Detect which cell encompasses the target text, then output its (x, y) center coordinate. 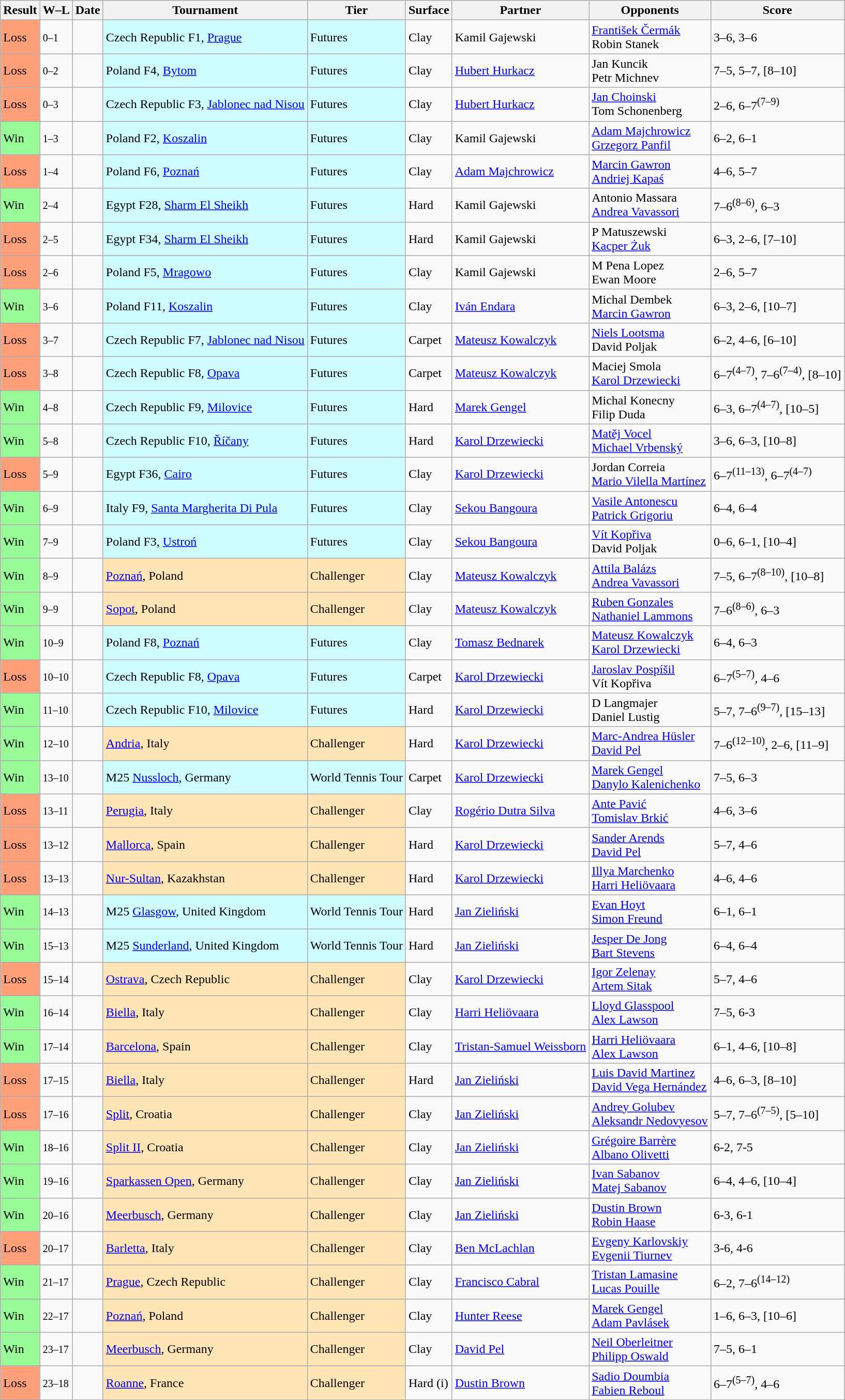
Tristan-Samuel Weissborn (520, 1047)
Vasile Antonescu Patrick Grigoriu (650, 508)
3–8 (56, 373)
Sparkassen Open, Germany (205, 1181)
2–6 (56, 272)
P Matuszewski Kacper Żuk (650, 239)
2–6, 5–7 (777, 272)
5–7, 7–6(9–7), [15–13] (777, 710)
Illya Marchenko Harri Heliövaara (650, 878)
Partner (520, 10)
1–6, 6–3, [10–6] (777, 1316)
5–7, 7–6(7–5), [5–10] (777, 1114)
15–13 (56, 945)
Surface (429, 10)
Czech Republic F10, Milovice (205, 710)
Andria, Italy (205, 744)
20–16 (56, 1214)
4–6, 6–3, [8–10] (777, 1080)
6-2, 7-5 (777, 1147)
3–6, 6–3, [10–8] (777, 441)
13–12 (56, 844)
9–9 (56, 609)
David Pel (520, 1349)
Split II, Croatia (205, 1147)
6–2, 4–6, [6–10] (777, 339)
6-3, 6-1 (777, 1214)
7–9 (56, 542)
Mateusz Kowalczyk Karol Drzewiecki (650, 642)
Tristan Lamasine Lucas Pouille (650, 1282)
Hunter Reese (520, 1316)
Ante Pavić Tomislav Brkić (650, 811)
Francisco Cabral (520, 1282)
14–13 (56, 911)
Sander Arends David Pel (650, 844)
Poland F5, Mragowo (205, 272)
6–7(11–13), 6–7(4–7) (777, 475)
6–4, 6–3 (777, 642)
Jan Kuncik Petr Michnev (650, 70)
Poland F2, Koszalin (205, 138)
13–13 (56, 878)
6–3, 6–7(4–7), [10–5] (777, 407)
6–2, 6–1 (777, 138)
6–1, 6–1 (777, 911)
Dustin Brown Robin Haase (650, 1214)
Luis David Martinez David Vega Hernández (650, 1080)
Evan Hoyt Simon Freund (650, 911)
20–17 (56, 1248)
Perugia, Italy (205, 811)
4–6, 4–6 (777, 878)
Czech Republic F7, Jablonec nad Nisou (205, 339)
13–10 (56, 777)
6–9 (56, 508)
Marcin Gawron Andriej Kapaś (650, 172)
Tournament (205, 10)
11–10 (56, 710)
10–9 (56, 642)
4–6, 3–6 (777, 811)
Czech Republic F9, Milovice (205, 407)
Barletta, Italy (205, 1248)
Evgeny Karlovskiy Evgenii Tiurnev (650, 1248)
6–2, 7–6(14–12) (777, 1282)
Sadio Doumbia Fabien Reboul (650, 1383)
Marek Gengel (520, 407)
Jaroslav Pospíšil Vít Kopřiva (650, 676)
Michal Konecny Filip Duda (650, 407)
Ben McLachlan (520, 1248)
Poland F4, Bytom (205, 70)
Michal Dembek Marcin Gawron (650, 306)
7–5, 6–1 (777, 1349)
7–5, 6–3 (777, 777)
W–L (56, 10)
5–9 (56, 475)
Nur-Sultan, Kazakhstan (205, 878)
23–17 (56, 1349)
Jordan Correia Mario Vilella Martínez (650, 475)
Maciej Smola Karol Drzewiecki (650, 373)
6–7(4–7), 7–6(7–4), [8–10] (777, 373)
Attila Balázs Andrea Vavassori (650, 575)
6–1, 4–6, [10–8] (777, 1047)
2–4 (56, 205)
Marek Gengel Adam Pavlásek (650, 1316)
0–3 (56, 104)
Harri Heliövaara (520, 1013)
3–7 (56, 339)
Mallorca, Spain (205, 844)
17–15 (56, 1080)
Andrey Golubev Aleksandr Nedovyesov (650, 1114)
Result (20, 10)
12–10 (56, 744)
Jesper De Jong Bart Stevens (650, 945)
Rogério Dutra Silva (520, 811)
Czech Republic F1, Prague (205, 37)
Harri Heliövaara Alex Lawson (650, 1047)
6–3, 2–6, [10–7] (777, 306)
Adam Majchrowicz Grzegorz Panfil (650, 138)
D Langmajer Daniel Lustig (650, 710)
15–14 (56, 980)
Roanne, France (205, 1383)
Prague, Czech Republic (205, 1282)
2–6, 6–7(7–9) (777, 104)
Egypt F36, Cairo (205, 475)
Matěj Vocel Michael Vrbenský (650, 441)
7–6(12–10), 2–6, [11–9] (777, 744)
4–8 (56, 407)
Poland F6, Poznań (205, 172)
7–5, 5–7, [8–10] (777, 70)
Opponents (650, 10)
Czech Republic F3, Jablonec nad Nisou (205, 104)
Tomasz Bednarek (520, 642)
22–17 (56, 1316)
M Pena Lopez Ewan Moore (650, 272)
Barcelona, Spain (205, 1047)
3–6, 3–6 (777, 37)
M25 Glasgow, United Kingdom (205, 911)
Marek Gengel Danylo Kalenichenko (650, 777)
6–3, 2–6, [7–10] (777, 239)
Italy F9, Santa Margherita Di Pula (205, 508)
M25 Nussloch, Germany (205, 777)
Ruben Gonzales Nathaniel Lammons (650, 609)
4–6, 5–7 (777, 172)
Grégoire Barrère Albano Olivetti (650, 1147)
Czech Republic F10, Říčany (205, 441)
Ostrava, Czech Republic (205, 980)
Neil Oberleitner Philipp Oswald (650, 1349)
Jan Choinski Tom Schonenberg (650, 104)
1–4 (56, 172)
6–4, 4–6, [10–4] (777, 1181)
0–1 (56, 37)
M25 Sunderland, United Kingdom (205, 945)
Poland F11, Koszalin (205, 306)
Poland F3, Ustroń (205, 542)
3-6, 4-6 (777, 1248)
František Čermák Robin Stanek (650, 37)
Egypt F28, Sharm El Sheikh (205, 205)
Antonio Massara Andrea Vavassori (650, 205)
Hard (i) (429, 1383)
17–16 (56, 1114)
Split, Croatia (205, 1114)
Score (777, 10)
Niels Lootsma David Poljak (650, 339)
23–18 (56, 1383)
Date (88, 10)
Lloyd Glasspool Alex Lawson (650, 1013)
5–8 (56, 441)
18–16 (56, 1147)
Ivan Sabanov Matej Sabanov (650, 1181)
Iván Endara (520, 306)
13–11 (56, 811)
2–5 (56, 239)
0–6, 6–1, [10–4] (777, 542)
16–14 (56, 1013)
21–17 (56, 1282)
19–16 (56, 1181)
17–14 (56, 1047)
Egypt F34, Sharm El Sheikh (205, 239)
Adam Majchrowicz (520, 172)
Sopot, Poland (205, 609)
Igor Zelenay Artem Sitak (650, 980)
Poland F8, Poznań (205, 642)
Dustin Brown (520, 1383)
Marc-Andrea Hüsler David Pel (650, 744)
10–10 (56, 676)
Vít Kopřiva David Poljak (650, 542)
3–6 (56, 306)
1–3 (56, 138)
7–5, 6–7(8–10), [10–8] (777, 575)
0–2 (56, 70)
8–9 (56, 575)
7–5, 6-3 (777, 1013)
Tier (356, 10)
